Determine the [X, Y] coordinate at the center of the cell enclosing the given text.  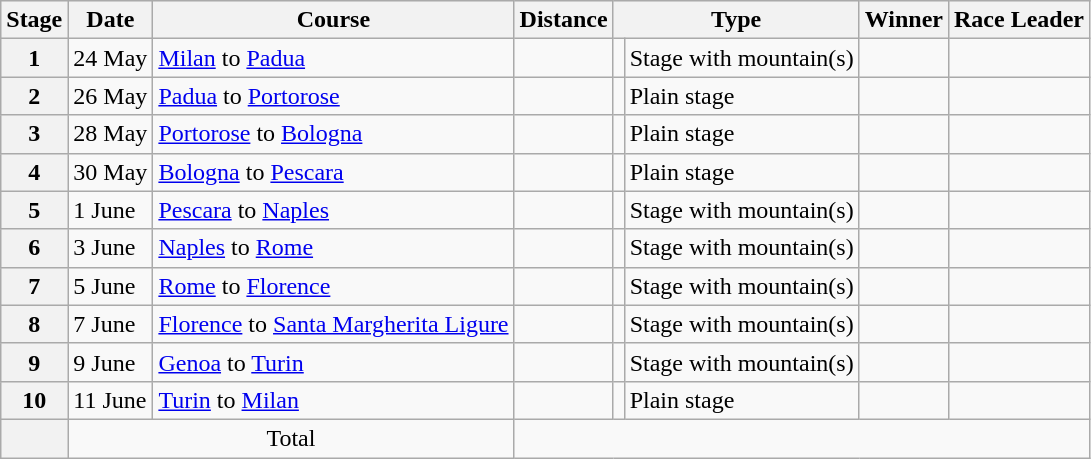
Type [736, 20]
Milan to Padua [334, 58]
Turin to Milan [334, 400]
5 June [110, 286]
30 May [110, 172]
Padua to Portorose [334, 96]
Total [291, 438]
24 May [110, 58]
26 May [110, 96]
Pescara to Naples [334, 210]
Bologna to Pescara [334, 172]
Race Leader [1018, 20]
9 [34, 362]
Rome to Florence [334, 286]
8 [34, 324]
Date [110, 20]
7 [34, 286]
Stage [34, 20]
4 [34, 172]
1 June [110, 210]
3 June [110, 248]
1 [34, 58]
11 June [110, 400]
6 [34, 248]
7 June [110, 324]
Winner [904, 20]
10 [34, 400]
Distance [564, 20]
28 May [110, 134]
Portorose to Bologna [334, 134]
2 [34, 96]
9 June [110, 362]
5 [34, 210]
Florence to Santa Margherita Ligure [334, 324]
Course [334, 20]
3 [34, 134]
Genoa to Turin [334, 362]
Naples to Rome [334, 248]
